Output the (X, Y) coordinate of the center of the cell containing the given text.  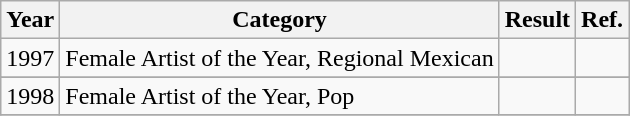
Female Artist of the Year, Regional Mexican (280, 58)
1998 (30, 96)
Female Artist of the Year, Pop (280, 96)
Result (537, 20)
Ref. (602, 20)
Year (30, 20)
1997 (30, 58)
Category (280, 20)
